Return the [X, Y] coordinate for the center point of the cell that contains the specified text.  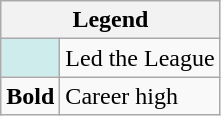
Career high [140, 96]
Bold [30, 96]
Led the League [140, 58]
Legend [110, 20]
